Determine the [x, y] coordinate at the center of the cell enclosing the given text.  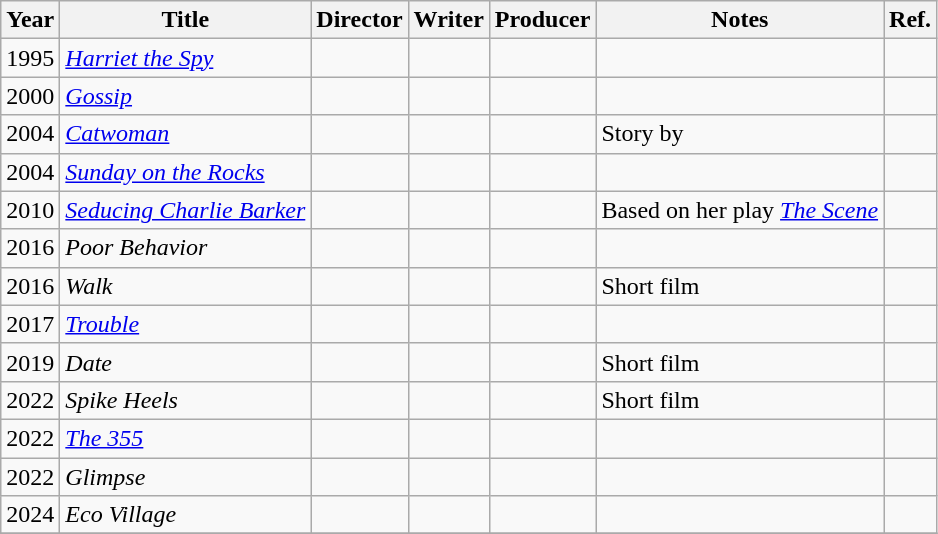
Harriet the Spy [186, 58]
Spike Heels [186, 400]
2010 [30, 210]
Trouble [186, 324]
2000 [30, 96]
Date [186, 362]
Sunday on the Rocks [186, 172]
Eco Village [186, 515]
Based on her play The Scene [740, 210]
Title [186, 20]
Director [360, 20]
Story by [740, 134]
1995 [30, 58]
The 355 [186, 438]
Seducing Charlie Barker [186, 210]
Poor Behavior [186, 248]
2024 [30, 515]
2019 [30, 362]
Notes [740, 20]
2017 [30, 324]
Year [30, 20]
Gossip [186, 96]
Walk [186, 286]
Producer [542, 20]
Ref. [910, 20]
Glimpse [186, 477]
Writer [448, 20]
Catwoman [186, 134]
